Pinpoint the cell where the given text exists, returning its (X, Y) midpoint coordinate. 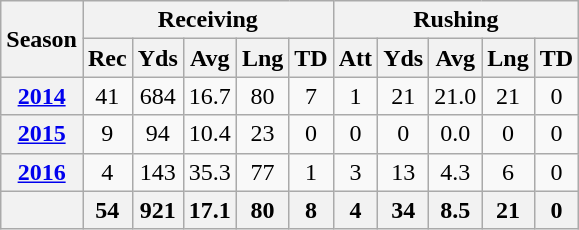
23 (262, 134)
34 (404, 210)
Att (355, 58)
0.0 (456, 134)
Receiving (208, 20)
17.1 (210, 210)
684 (158, 96)
Rushing (456, 20)
77 (262, 172)
16.7 (210, 96)
21.0 (456, 96)
921 (158, 210)
9 (107, 134)
6 (508, 172)
143 (158, 172)
13 (404, 172)
2016 (42, 172)
7 (311, 96)
Season (42, 39)
2015 (42, 134)
35.3 (210, 172)
10.4 (210, 134)
Rec (107, 58)
94 (158, 134)
8.5 (456, 210)
3 (355, 172)
41 (107, 96)
8 (311, 210)
2014 (42, 96)
54 (107, 210)
4.3 (456, 172)
